Detect which cell encompasses the target text, then output its (x, y) center coordinate. 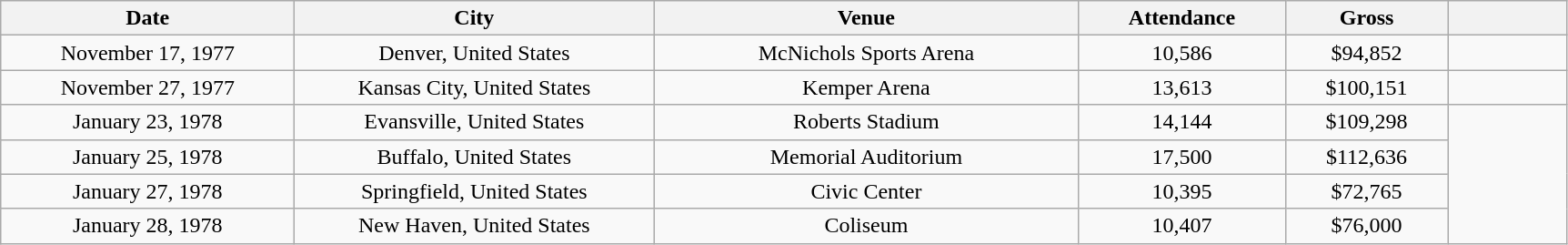
$100,151 (1366, 87)
January 25, 1978 (147, 157)
November 17, 1977 (147, 53)
January 28, 1978 (147, 226)
Springfield, United States (475, 191)
17,500 (1182, 157)
Gross (1366, 18)
Evansville, United States (475, 122)
Memorial Auditorium (866, 157)
January 27, 1978 (147, 191)
Date (147, 18)
$109,298 (1366, 122)
$72,765 (1366, 191)
Roberts Stadium (866, 122)
10,407 (1182, 226)
January 23, 1978 (147, 122)
Kansas City, United States (475, 87)
Coliseum (866, 226)
$76,000 (1366, 226)
Civic Center (866, 191)
McNichols Sports Arena (866, 53)
13,613 (1182, 87)
Buffalo, United States (475, 157)
$112,636 (1366, 157)
$94,852 (1366, 53)
Venue (866, 18)
10,395 (1182, 191)
14,144 (1182, 122)
New Haven, United States (475, 226)
November 27, 1977 (147, 87)
Denver, United States (475, 53)
10,586 (1182, 53)
City (475, 18)
Attendance (1182, 18)
Kemper Arena (866, 87)
